Provide the [X, Y] coordinate of the cell's center where the given text is located.  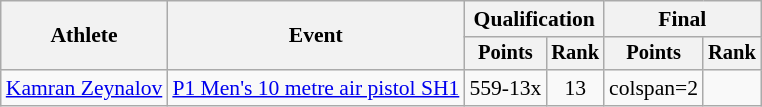
559-13x [505, 88]
Final [682, 19]
Qualification [534, 19]
P1 Men's 10 metre air pistol SH1 [316, 88]
Event [316, 36]
Athlete [84, 36]
13 [575, 88]
Kamran Zeynalov [84, 88]
colspan=2 [654, 88]
